Extract the [X, Y] coordinate from the center of the cell holding the provided text.  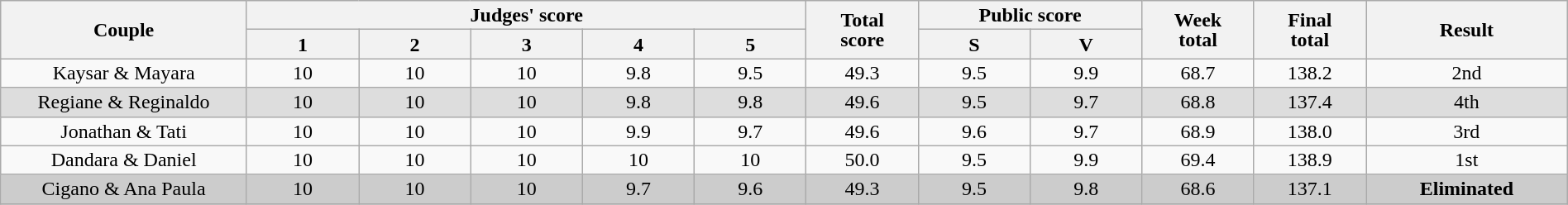
68.6 [1198, 188]
S [974, 45]
Jonathan & Tati [124, 131]
Public score [1030, 15]
Judges' score [526, 15]
4th [1467, 102]
Dandara & Daniel [124, 160]
138.9 [1310, 160]
137.4 [1310, 102]
68.8 [1198, 102]
138.0 [1310, 131]
50.0 [862, 160]
137.1 [1310, 188]
138.2 [1310, 73]
3rd [1467, 131]
1 [303, 45]
4 [638, 45]
Finaltotal [1310, 30]
69.4 [1198, 160]
Regiane & Reginaldo [124, 102]
Kaysar & Mayara [124, 73]
Weektotal [1198, 30]
2nd [1467, 73]
5 [751, 45]
V [1087, 45]
Result [1467, 30]
1st [1467, 160]
3 [526, 45]
68.7 [1198, 73]
68.9 [1198, 131]
Totalscore [862, 30]
Couple [124, 30]
Eliminated [1467, 188]
2 [415, 45]
Cigano & Ana Paula [124, 188]
